Return [x, y] of the center of cell containing provided text 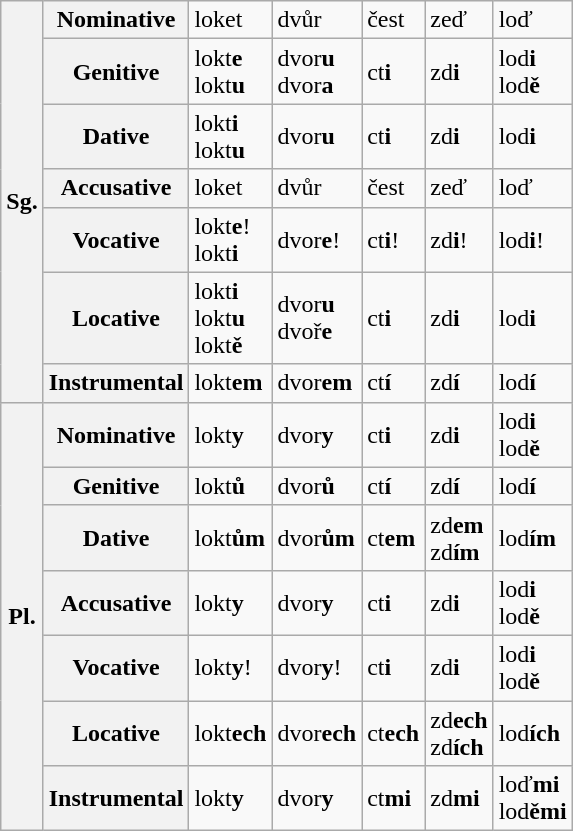
dvorudvora [317, 72]
lodích [532, 732]
zdechzdích [459, 732]
ctem [394, 538]
lokty! [230, 668]
zdemzdím [459, 538]
dvore! [317, 240]
dvorem [317, 383]
dvoru [317, 136]
lokte!lokti [230, 240]
lokteloktu [230, 72]
loktům [230, 538]
loktiloktu [230, 136]
cti! [394, 240]
dvorudvoře [317, 318]
dvorů [317, 486]
dvorům [317, 538]
zdi! [459, 240]
Pl. [22, 616]
loktem [230, 383]
lodi! [532, 240]
ctmi [394, 798]
loktech [230, 732]
ctech [394, 732]
loktiloktuloktě [230, 318]
loďmiloděmi [532, 798]
lodím [532, 538]
dvorech [317, 732]
zdmi [459, 798]
loktů [230, 486]
dvory! [317, 668]
Sg. [22, 202]
